Pinpoint the cell where the given text exists, returning its (X, Y) midpoint coordinate. 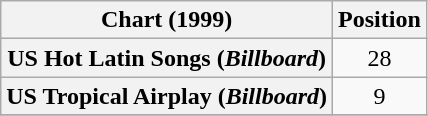
Chart (1999) (167, 20)
9 (380, 96)
US Tropical Airplay (Billboard) (167, 96)
Position (380, 20)
US Hot Latin Songs (Billboard) (167, 58)
28 (380, 58)
